Extract the (X, Y) coordinate from the center of the cell holding the provided text.  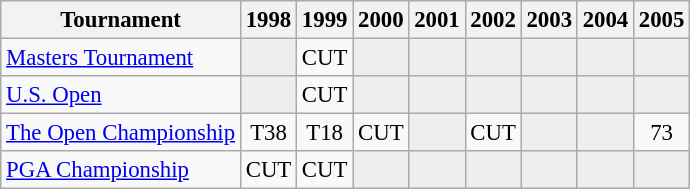
PGA Championship (121, 170)
The Open Championship (121, 133)
T38 (268, 133)
2001 (437, 20)
2004 (605, 20)
2002 (493, 20)
U.S. Open (121, 95)
2000 (381, 20)
Tournament (121, 20)
2005 (661, 20)
1998 (268, 20)
1999 (325, 20)
2003 (549, 20)
Masters Tournament (121, 58)
73 (661, 133)
T18 (325, 133)
